Identify which cell holds the provided text, then report its [X, Y] central coordinate. 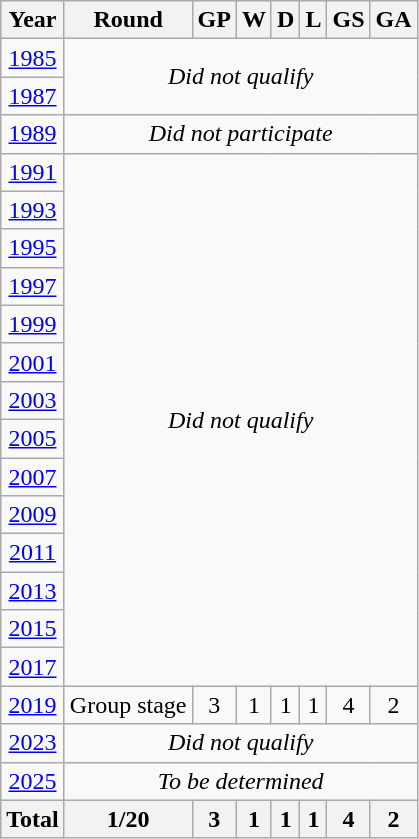
1/20 [128, 819]
1997 [33, 286]
L [314, 20]
W [254, 20]
2013 [33, 591]
Total [33, 819]
1993 [33, 210]
GP [214, 20]
2015 [33, 629]
1991 [33, 172]
To be determined [240, 781]
GA [394, 20]
D [285, 20]
2011 [33, 553]
1985 [33, 58]
1999 [33, 324]
2001 [33, 362]
1995 [33, 248]
Round [128, 20]
GS [348, 20]
1989 [33, 134]
2019 [33, 705]
Group stage [128, 705]
2017 [33, 667]
2023 [33, 743]
Did not participate [240, 134]
2005 [33, 438]
2009 [33, 515]
2003 [33, 400]
1987 [33, 96]
2007 [33, 477]
2025 [33, 781]
Year [33, 20]
